Return [x, y] of the center of cell containing provided text 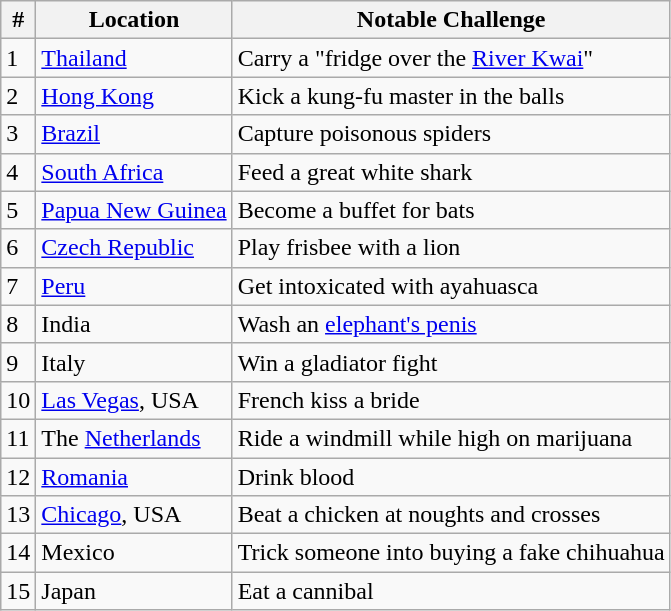
10 [18, 400]
Beat a chicken at noughts and crosses [451, 515]
1 [18, 58]
6 [18, 248]
14 [18, 553]
The Netherlands [134, 438]
Czech Republic [134, 248]
4 [18, 172]
Win a gladiator fight [451, 362]
Ride a windmill while high on marijuana [451, 438]
Las Vegas, USA [134, 400]
8 [18, 324]
Eat a cannibal [451, 591]
Become a buffet for bats [451, 210]
Italy [134, 362]
Location [134, 20]
3 [18, 134]
Romania [134, 477]
Wash an elephant's penis [451, 324]
Papua New Guinea [134, 210]
Play frisbee with a lion [451, 248]
15 [18, 591]
Kick a kung-fu master in the balls [451, 96]
Notable Challenge [451, 20]
Thailand [134, 58]
# [18, 20]
India [134, 324]
South Africa [134, 172]
2 [18, 96]
Mexico [134, 553]
Brazil [134, 134]
5 [18, 210]
Carry a "fridge over the River Kwai" [451, 58]
Capture poisonous spiders [451, 134]
Get intoxicated with ayahuasca [451, 286]
Hong Kong [134, 96]
12 [18, 477]
11 [18, 438]
Trick someone into buying a fake chihuahua [451, 553]
Japan [134, 591]
7 [18, 286]
Peru [134, 286]
Drink blood [451, 477]
Feed a great white shark [451, 172]
French kiss a bride [451, 400]
9 [18, 362]
13 [18, 515]
Chicago, USA [134, 515]
